Output the (x, y) coordinate of the center of the cell containing the given text.  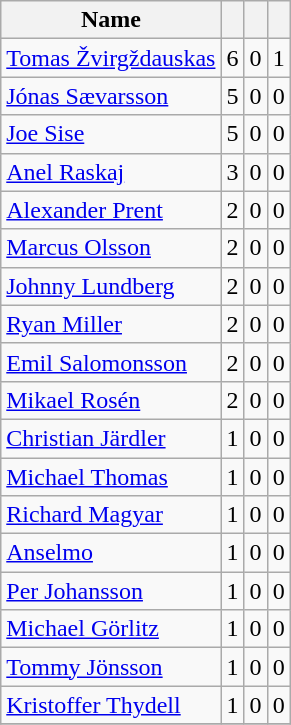
Emil Salomonsson (111, 362)
Joe Sise (111, 134)
Ryan Miller (111, 324)
Jónas Sævarsson (111, 96)
Michael Görlitz (111, 629)
Richard Magyar (111, 515)
Per Johansson (111, 591)
Anel Raskaj (111, 172)
Mikael Rosén (111, 400)
Alexander Prent (111, 210)
Tommy Jönsson (111, 667)
Christian Järdler (111, 438)
Kristoffer Thydell (111, 705)
Anselmo (111, 553)
Michael Thomas (111, 477)
Tomas Žvirgždauskas (111, 58)
Marcus Olsson (111, 248)
Johnny Lundberg (111, 286)
Name (111, 20)
6 (232, 58)
3 (232, 172)
